Identify which cell holds the provided text, then report its [x, y] central coordinate. 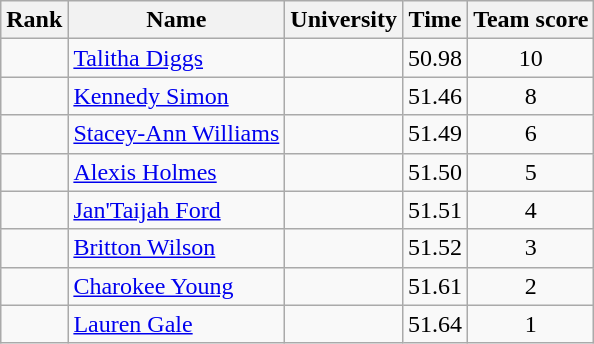
Kennedy Simon [176, 96]
University [344, 20]
3 [531, 248]
51.61 [436, 286]
Alexis Holmes [176, 172]
2 [531, 286]
8 [531, 96]
Time [436, 20]
Rank [34, 20]
Lauren Gale [176, 324]
Charokee Young [176, 286]
6 [531, 134]
4 [531, 210]
50.98 [436, 58]
51.64 [436, 324]
51.52 [436, 248]
Team score [531, 20]
Jan'Taijah Ford [176, 210]
51.49 [436, 134]
Talitha Diggs [176, 58]
5 [531, 172]
51.50 [436, 172]
Name [176, 20]
51.51 [436, 210]
10 [531, 58]
51.46 [436, 96]
1 [531, 324]
Stacey-Ann Williams [176, 134]
Britton Wilson [176, 248]
